Locate the cell with the specified text and output its [x, y] center coordinate. 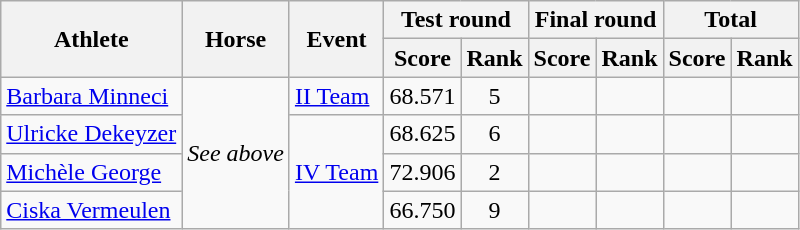
2 [494, 172]
Ciska Vermeulen [92, 210]
Barbara Minneci [92, 96]
6 [494, 134]
Michèle George [92, 172]
Final round [596, 20]
66.750 [422, 210]
IV Team [336, 172]
9 [494, 210]
68.571 [422, 96]
II Team [336, 96]
Ulricke Dekeyzer [92, 134]
68.625 [422, 134]
Event [336, 39]
5 [494, 96]
Test round [456, 20]
See above [236, 153]
Athlete [92, 39]
Total [730, 20]
Horse [236, 39]
72.906 [422, 172]
